Find where the given text appears and provide that cell's center as [X, Y] coordinate. 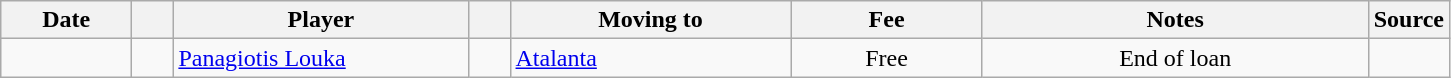
Atalanta [650, 58]
Date [66, 20]
Fee [886, 20]
Moving to [650, 20]
End of loan [1175, 58]
Free [886, 58]
Notes [1175, 20]
Player [321, 20]
Source [1408, 20]
Panagiotis Louka [321, 58]
